Extract the [X, Y] coordinate from the center of the cell holding the provided text.  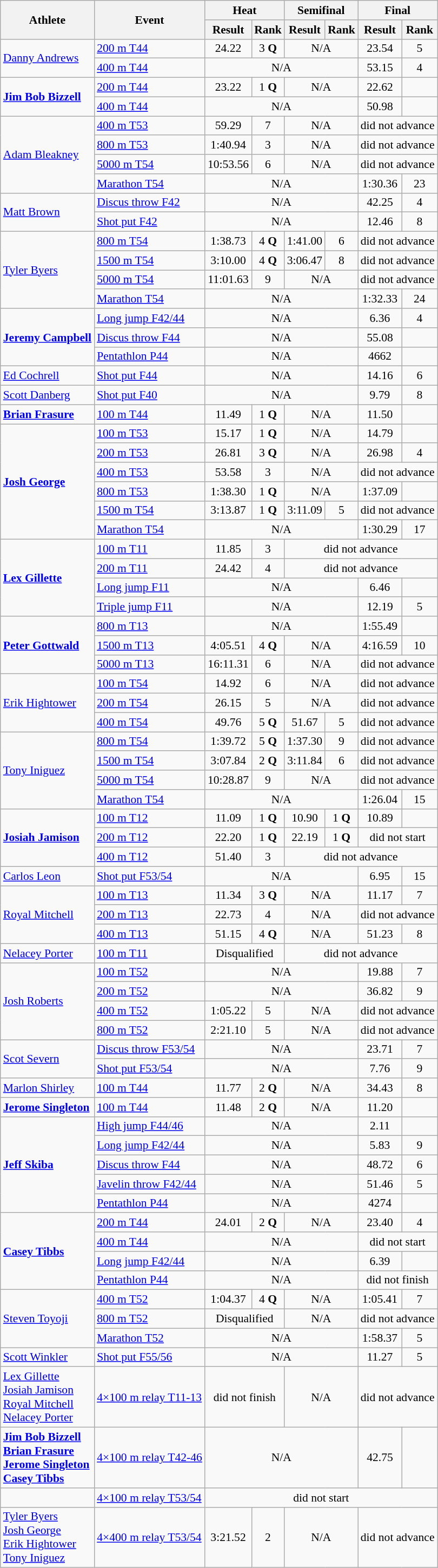
53.58 [228, 472]
11.34 [228, 896]
3:21.52 [228, 1537]
5000 m T13 [149, 664]
1:04.37 [228, 1300]
400 m T54 [149, 722]
24 [420, 299]
Adam Bleakney [48, 154]
10:53.56 [228, 164]
10:28.87 [228, 780]
4×100 m relay T42-46 [149, 1458]
53.15 [380, 68]
1:30.36 [380, 184]
2.11 [380, 1126]
14.16 [380, 376]
19.88 [380, 972]
200 m T12 [149, 838]
7.76 [380, 1069]
42.25 [380, 203]
55.08 [380, 338]
Matt Brown [48, 212]
11.09 [228, 818]
1:05.41 [380, 1300]
400 m T13 [149, 934]
100 m T12 [149, 818]
Peter Gottwald [48, 645]
11.50 [380, 414]
59.29 [228, 126]
26.98 [380, 453]
100 m T54 [149, 684]
24.22 [228, 49]
24.42 [228, 568]
Josh Roberts [48, 1001]
Scott Winkler [48, 1357]
51.40 [228, 857]
4662 [380, 356]
11.77 [228, 1088]
3:10.00 [228, 260]
11.85 [228, 549]
Jim Bob Bizzell [48, 97]
1:39.72 [228, 742]
24.01 [228, 1223]
High jump F44/46 [149, 1126]
Jeff Skiba [48, 1165]
1:26.04 [380, 799]
4:16.59 [380, 645]
200 m T11 [149, 568]
3:07.84 [228, 761]
11.48 [228, 1107]
1:32.33 [380, 299]
4:05.51 [228, 645]
1:05.22 [228, 1011]
Final [398, 10]
Event [149, 19]
Casey Tibbs [48, 1251]
Shot put F42 [149, 222]
17 [420, 530]
4×100 m relay T11-13 [149, 1397]
Erik Hightower [48, 703]
Lex Gillette [48, 578]
800 m T13 [149, 626]
Josh George [48, 482]
50.98 [380, 106]
49.76 [228, 722]
200 m T53 [149, 453]
1:37.09 [380, 492]
Scott Danberg [48, 395]
22.62 [380, 88]
1:40.94 [228, 145]
4274 [380, 1203]
Discus throw F53/54 [149, 1049]
Discus throw F42 [149, 203]
2:21.10 [228, 1030]
1:38.30 [228, 492]
200 m T13 [149, 915]
Heat [244, 10]
Nelacey Porter [48, 953]
200 m T52 [149, 992]
3:11.09 [305, 510]
51.15 [228, 934]
Shot put F55/56 [149, 1357]
48.72 [380, 1165]
Jeremy Campbell [48, 337]
Semifinal [321, 10]
10.89 [380, 818]
Brian Frasure [48, 414]
10 [420, 645]
Danny Andrews [48, 58]
23.22 [228, 88]
4×100 m relay T53/54 [149, 1498]
22.20 [228, 838]
3:13.87 [228, 510]
9.79 [380, 395]
Tyler Byers [48, 270]
Marathon T52 [149, 1338]
400 m T12 [149, 857]
4×400 m relay T53/54 [149, 1537]
11:01.63 [228, 280]
Carlos Leon [48, 876]
1:30.29 [380, 530]
Royal Mitchell [48, 915]
11.17 [380, 896]
36.82 [380, 992]
34.43 [380, 1088]
100 m T52 [149, 972]
26.81 [228, 453]
11.49 [228, 414]
51.23 [380, 934]
6.95 [380, 876]
6.39 [380, 1261]
2 [268, 1537]
6.46 [380, 588]
1:41.00 [305, 241]
Ed Cochrell [48, 376]
23 [420, 184]
Shot put F40 [149, 395]
5.83 [380, 1146]
15.17 [228, 434]
51.67 [305, 722]
Javelin throw F42/44 [149, 1184]
22.73 [228, 915]
Tony Iniguez [48, 770]
Steven Toyoji [48, 1319]
12.19 [380, 607]
6.36 [380, 318]
Scot Severn [48, 1059]
14.92 [228, 684]
Marlon Shirley [48, 1088]
Long jump F11 [149, 588]
3:06.47 [305, 260]
51.46 [380, 1184]
22.19 [305, 838]
1:38.73 [228, 241]
11.20 [380, 1107]
11.27 [380, 1357]
42.75 [380, 1458]
23.40 [380, 1223]
100 m T53 [149, 434]
Shot put F44 [149, 376]
16:11.31 [228, 664]
1:58.37 [380, 1338]
Jim Bob BizzellBrian FrasureJerome SingletonCasey Tibbs [48, 1458]
Lex GilletteJosiah JamisonRoyal MitchellNelacey Porter [48, 1397]
3:11.84 [305, 761]
Jerome Singleton [48, 1107]
12.46 [380, 222]
200 m T54 [149, 703]
14.79 [380, 434]
Athlete [48, 19]
23.71 [380, 1049]
1500 m T13 [149, 645]
26.15 [228, 703]
10.90 [305, 818]
Tyler ByersJosh GeorgeErik HightowerTony Iniguez [48, 1537]
23.54 [380, 49]
1:37.30 [305, 742]
Josiah Jamison [48, 837]
Triple jump F11 [149, 607]
100 m T13 [149, 896]
1:55.49 [380, 626]
